Identify which cell holds the provided text, then report its (X, Y) central coordinate. 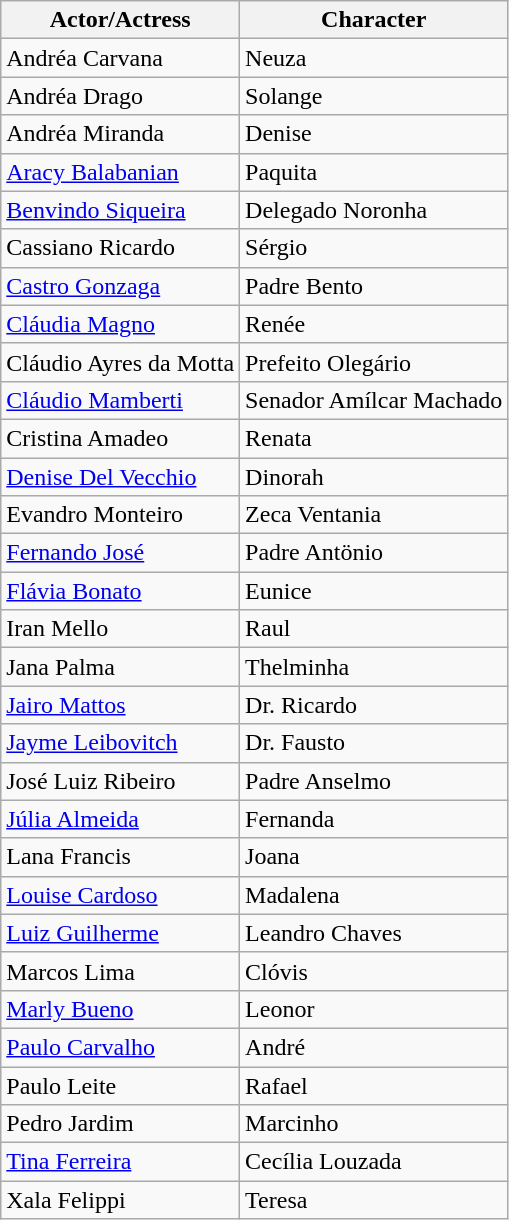
Eunice (374, 591)
Tina Ferreira (120, 1162)
Júlia Almeida (120, 819)
Solange (374, 96)
Pedro Jardim (120, 1124)
Padre Antönio (374, 553)
Neuza (374, 58)
Marly Bueno (120, 1009)
Denise Del Vecchio (120, 477)
Andréa Carvana (120, 58)
Louise Cardoso (120, 895)
Marcos Lima (120, 971)
Dr. Ricardo (374, 705)
Cecília Louzada (374, 1162)
Aracy Balabanian (120, 172)
Renata (374, 438)
Denise (374, 134)
Flávia Bonato (120, 591)
Madalena (374, 895)
Fernando José (120, 553)
Raul (374, 629)
Evandro Monteiro (120, 515)
Leonor (374, 1009)
Cláudio Mamberti (120, 400)
Paulo Leite (120, 1085)
Cassiano Ricardo (120, 248)
Lana Francis (120, 857)
Senador Amílcar Machado (374, 400)
Zeca Ventania (374, 515)
Delegado Noronha (374, 210)
Jana Palma (120, 667)
Benvindo Siqueira (120, 210)
Teresa (374, 1200)
Sérgio (374, 248)
Rafael (374, 1085)
Cláudia Magno (120, 324)
Padre Anselmo (374, 781)
Prefeito Olegário (374, 362)
Andréa Drago (120, 96)
Jairo Mattos (120, 705)
Luiz Guilherme (120, 933)
José Luiz Ribeiro (120, 781)
Cristina Amadeo (120, 438)
Leandro Chaves (374, 933)
Paquita (374, 172)
Dinorah (374, 477)
Castro Gonzaga (120, 286)
Joana (374, 857)
Character (374, 20)
Cláudio Ayres da Motta (120, 362)
Clóvis (374, 971)
Renée (374, 324)
Thelminha (374, 667)
Iran Mello (120, 629)
Dr. Fausto (374, 743)
Andréa Miranda (120, 134)
Xala Felippi (120, 1200)
Jayme Leibovitch (120, 743)
Marcinho (374, 1124)
André (374, 1047)
Padre Bento (374, 286)
Actor/Actress (120, 20)
Paulo Carvalho (120, 1047)
Fernanda (374, 819)
